Determine the [x, y] coordinate at the center of the cell enclosing the given text.  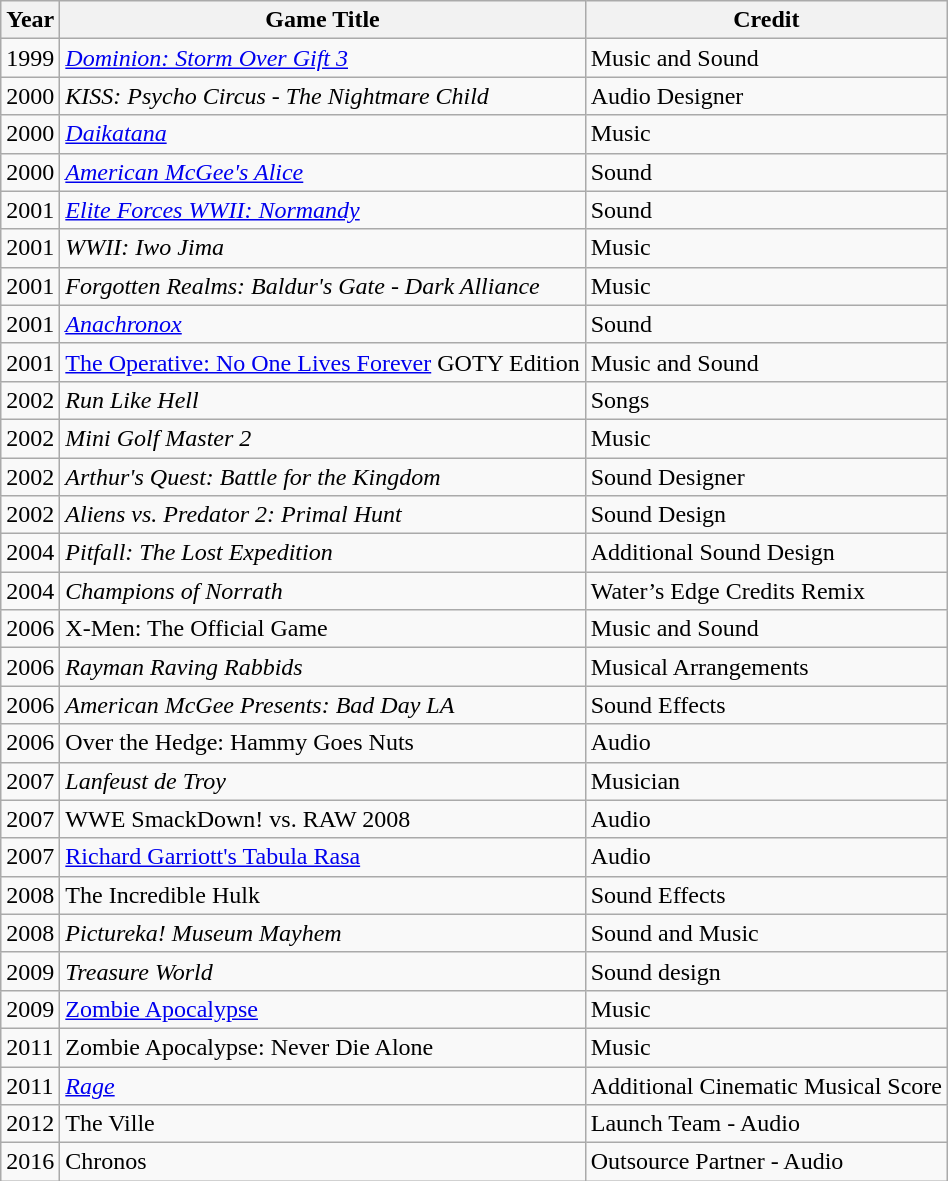
Additional Cinematic Musical Score [766, 1085]
KISS: Psycho Circus - The Nightmare Child [322, 96]
The Operative: No One Lives Forever GOTY Edition [322, 362]
Arthur's Quest: Battle for the Kingdom [322, 477]
Richard Garriott's Tabula Rasa [322, 857]
Chronos [322, 1162]
Treasure World [322, 971]
Mini Golf Master 2 [322, 438]
Sound design [766, 971]
Over the Hedge: Hammy Goes Nuts [322, 743]
Sound and Music [766, 933]
2016 [30, 1162]
The Ville [322, 1124]
The Incredible Hulk [322, 895]
Lanfeust de Troy [322, 781]
Sound Design [766, 515]
Rayman Raving Rabbids [322, 667]
Musical Arrangements [766, 667]
Musician [766, 781]
Credit [766, 20]
Launch Team - Audio [766, 1124]
American McGee Presents: Bad Day LA [322, 705]
WWE SmackDown! vs. RAW 2008 [322, 819]
American McGee's Alice [322, 172]
Aliens vs. Predator 2: Primal Hunt [322, 515]
Sound Designer [766, 477]
Additional Sound Design [766, 553]
Game Title [322, 20]
X-Men: The Official Game [322, 629]
Audio Designer [766, 96]
Pitfall: The Lost Expedition [322, 553]
Elite Forces WWII: Normandy [322, 210]
Water’s Edge Credits Remix [766, 591]
Songs [766, 400]
Rage [322, 1085]
1999 [30, 58]
Daikatana [322, 134]
Pictureka! Museum Mayhem [322, 933]
Run Like Hell [322, 400]
Zombie Apocalypse [322, 1009]
Anachronox [322, 324]
Outsource Partner - Audio [766, 1162]
Dominion: Storm Over Gift 3 [322, 58]
2012 [30, 1124]
WWII: Iwo Jima [322, 248]
Forgotten Realms: Baldur's Gate - Dark Alliance [322, 286]
Champions of Norrath [322, 591]
Zombie Apocalypse: Never Die Alone [322, 1047]
Year [30, 20]
